Extract the [X, Y] coordinate from the center of the cell holding the provided text.  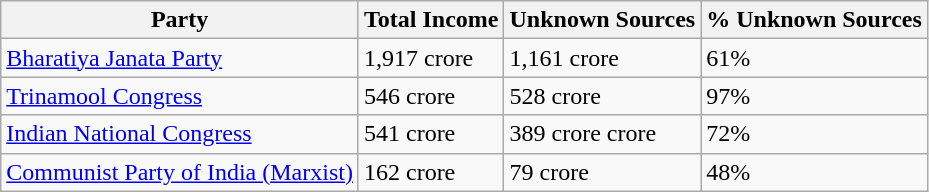
389 crore crore [602, 134]
Unknown Sources [602, 20]
97% [814, 96]
61% [814, 58]
Indian National Congress [180, 134]
79 crore [602, 172]
Total Income [431, 20]
% Unknown Sources [814, 20]
541 crore [431, 134]
Communist Party of India (Marxist) [180, 172]
48% [814, 172]
162 crore [431, 172]
Bharatiya Janata Party [180, 58]
Party [180, 20]
72% [814, 134]
1,917 crore [431, 58]
546 crore [431, 96]
1,161 crore [602, 58]
Trinamool Congress [180, 96]
528 crore [602, 96]
